Output the [x, y] coordinate of the center of the cell containing the given text.  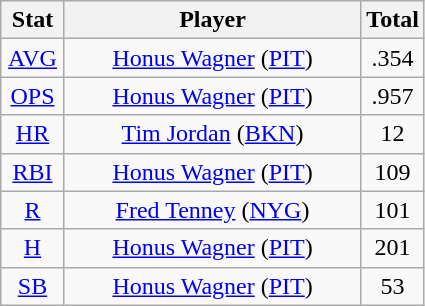
.354 [393, 58]
Stat [33, 20]
53 [393, 286]
OPS [33, 96]
109 [393, 172]
12 [393, 134]
.957 [393, 96]
H [33, 248]
Fred Tenney (NYG) [212, 210]
Tim Jordan (BKN) [212, 134]
RBI [33, 172]
101 [393, 210]
SB [33, 286]
Player [212, 20]
R [33, 210]
201 [393, 248]
AVG [33, 58]
HR [33, 134]
Total [393, 20]
